Scan for the cell matching the given text and deliver its [X, Y] coordinate at center. 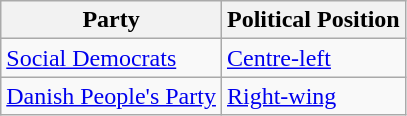
Right-wing [313, 96]
Centre-left [313, 58]
Danish People's Party [112, 96]
Party [112, 20]
Political Position [313, 20]
Social Democrats [112, 58]
